For the text-containing cell, return its midpoint in (x, y) coordinate format. 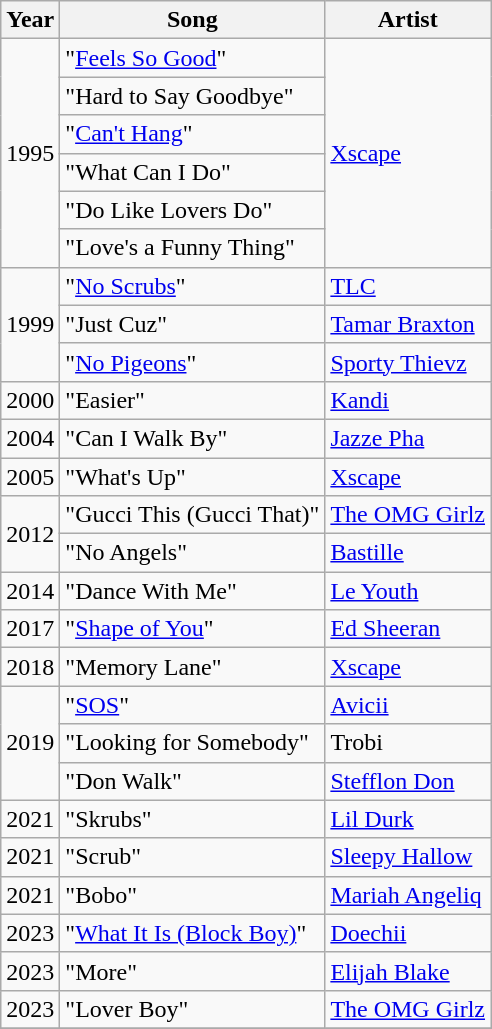
"What It Is (Block Boy)" (192, 933)
Mariah Angeliq (408, 895)
2012 (30, 534)
"Don Walk" (192, 781)
"Can't Hang" (192, 134)
Song (192, 20)
Ed Sheeran (408, 629)
2017 (30, 629)
2005 (30, 477)
Le Youth (408, 591)
Trobi (408, 743)
"Do Like Lovers Do" (192, 210)
Kandi (408, 400)
"Bobo" (192, 895)
"Skrubs" (192, 819)
"SOS" (192, 705)
"Gucci This (Gucci That)" (192, 515)
TLC (408, 286)
Artist (408, 20)
"Shape of You" (192, 629)
"Lover Boy" (192, 1009)
"More" (192, 971)
"Dance With Me" (192, 591)
1995 (30, 153)
"What's Up" (192, 477)
2014 (30, 591)
"Love's a Funny Thing" (192, 248)
2000 (30, 400)
Tamar Braxton (408, 324)
"What Can I Do" (192, 172)
"Memory Lane" (192, 667)
1999 (30, 324)
"Hard to Say Goodbye" (192, 96)
Sleepy Hallow (408, 857)
Sporty Thievz (408, 362)
Avicii (408, 705)
"Easier" (192, 400)
Doechii (408, 933)
Lil Durk (408, 819)
Year (30, 20)
"Looking for Somebody" (192, 743)
"Just Cuz" (192, 324)
"Feels So Good" (192, 58)
"No Angels" (192, 553)
2019 (30, 743)
2018 (30, 667)
"Can I Walk By" (192, 438)
Jazze Pha (408, 438)
"No Scrubs" (192, 286)
"No Pigeons" (192, 362)
Bastille (408, 553)
"Scrub" (192, 857)
2004 (30, 438)
Stefflon Don (408, 781)
Elijah Blake (408, 971)
